Output the [X, Y] coordinate of the center of the cell containing the given text.  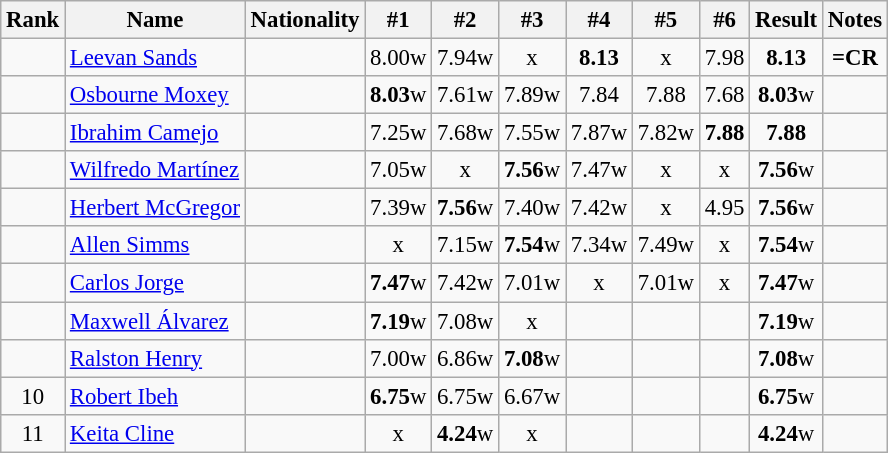
Notes [854, 20]
10 [33, 396]
7.39w [398, 208]
7.34w [600, 245]
Result [786, 20]
7.00w [398, 358]
7.68w [466, 133]
#3 [532, 20]
7.05w [398, 170]
Rank [33, 20]
7.15w [466, 245]
Maxwell Álvarez [156, 321]
Carlos Jorge [156, 283]
Robert Ibeh [156, 396]
#2 [466, 20]
7.55w [532, 133]
7.87w [600, 133]
Ibrahim Camejo [156, 133]
#6 [724, 20]
7.49w [666, 245]
Osbourne Moxey [156, 95]
7.84 [600, 95]
Keita Cline [156, 433]
4.95 [724, 208]
7.68 [724, 95]
7.40w [532, 208]
Leevan Sands [156, 58]
Name [156, 20]
11 [33, 433]
#1 [398, 20]
7.82w [666, 133]
6.86w [466, 358]
Herbert McGregor [156, 208]
7.89w [532, 95]
Nationality [304, 20]
=CR [854, 58]
8.00w [398, 58]
7.25w [398, 133]
Ralston Henry [156, 358]
7.98 [724, 58]
6.67w [532, 396]
#5 [666, 20]
Allen Simms [156, 245]
7.61w [466, 95]
#4 [600, 20]
Wilfredo Martínez [156, 170]
7.94w [466, 58]
